Find where the given text appears and provide that cell's center as (X, Y) coordinate. 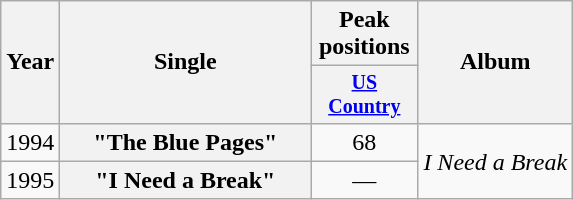
Peak positions (364, 34)
I Need a Break (496, 161)
1994 (30, 142)
— (364, 180)
1995 (30, 180)
Single (186, 62)
US Country (364, 94)
Album (496, 62)
68 (364, 142)
"The Blue Pages" (186, 142)
"I Need a Break" (186, 180)
Year (30, 62)
